Return (x, y) of the center of cell containing provided text 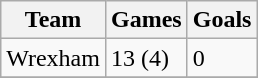
Wrexham (54, 58)
0 (222, 58)
Goals (222, 20)
13 (4) (146, 58)
Games (146, 20)
Team (54, 20)
